Output the [x, y] coordinate of the center of the cell containing the given text.  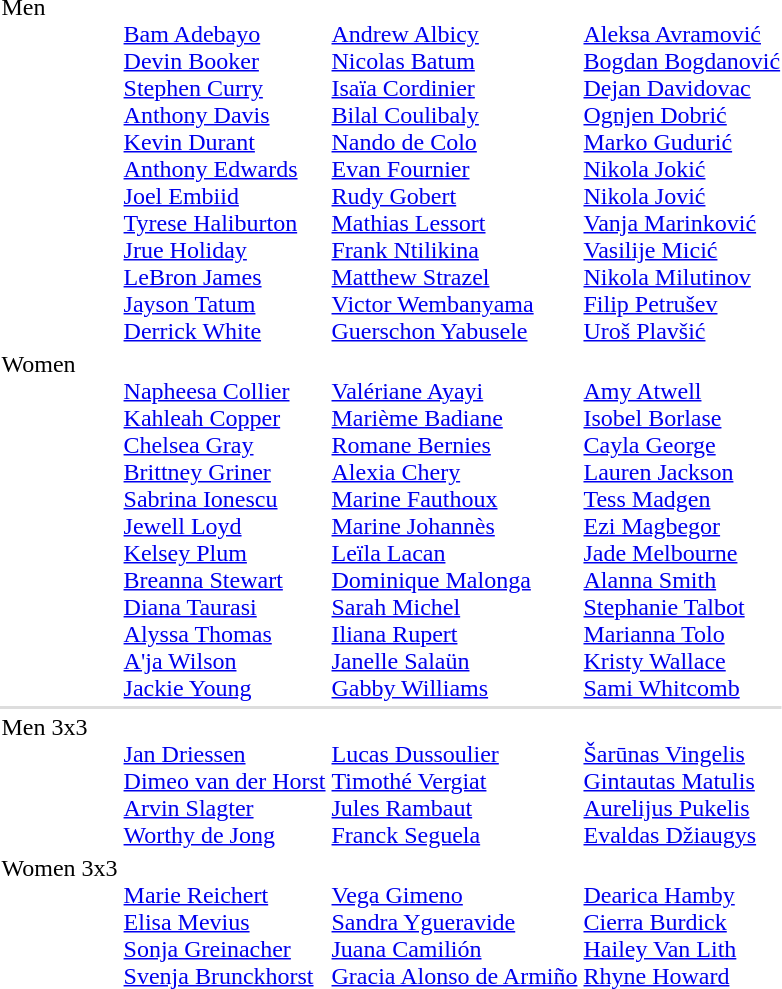
Šarūnas VingelisGintautas MatulisAurelijus PukelisEvaldas Džiaugys [682, 781]
Jan DriessenDimeo van der HorstArvin SlagterWorthy de Jong [224, 781]
Lucas DussoulierTimothé VergiatJules RambautFranck Seguela [454, 781]
Women [60, 526]
Men 3x3 [60, 781]
